Provide the [X, Y] coordinate of the cell's center where the given text is located.  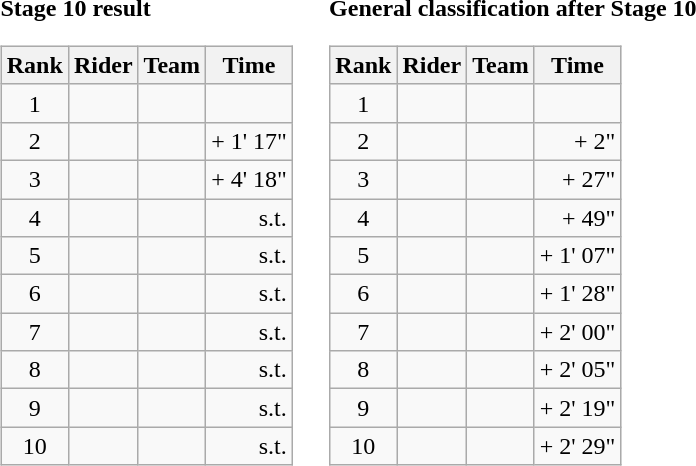
+ 2" [578, 141]
+ 2' 29" [578, 446]
+ 2' 00" [578, 332]
+ 2' 05" [578, 370]
+ 1' 28" [578, 294]
+ 1' 17" [250, 141]
+ 4' 18" [250, 179]
+ 1' 07" [578, 256]
+ 27" [578, 179]
+ 49" [578, 217]
+ 2' 19" [578, 408]
